Extract the [X, Y] coordinate from the center of the cell holding the provided text.  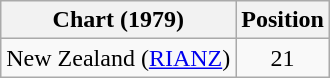
Chart (1979) [118, 20]
21 [283, 58]
New Zealand (RIANZ) [118, 58]
Position [283, 20]
